Search for the cell housing the specified text and yield its (X, Y) center coordinate. 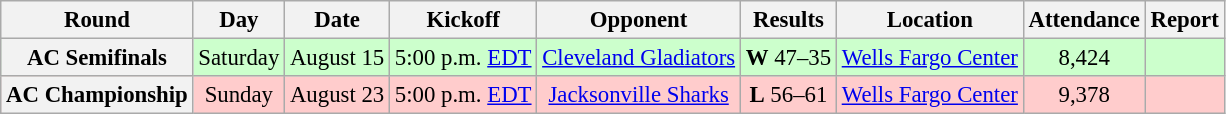
L 56–61 (788, 95)
Round (97, 20)
9,378 (1084, 95)
Location (930, 20)
August 23 (338, 95)
Saturday (239, 58)
Cleveland Gladiators (639, 58)
Report (1184, 20)
AC Semifinals (97, 58)
W 47–35 (788, 58)
AC Championship (97, 95)
Kickoff (464, 20)
August 15 (338, 58)
Results (788, 20)
Attendance (1084, 20)
Opponent (639, 20)
8,424 (1084, 58)
Day (239, 20)
Date (338, 20)
Sunday (239, 95)
Jacksonville Sharks (639, 95)
